Detect which cell encompasses the target text, then output its (x, y) center coordinate. 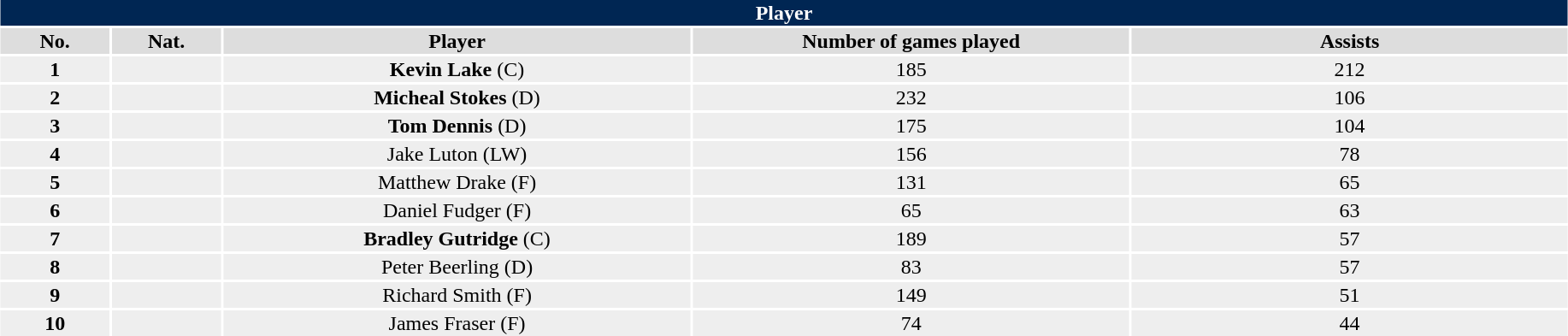
63 (1350, 210)
Daniel Fudger (F) (457, 210)
7 (55, 239)
Matthew Drake (F) (457, 182)
4 (55, 154)
185 (911, 69)
5 (55, 182)
Kevin Lake (C) (457, 69)
131 (911, 182)
Assists (1350, 41)
2 (55, 97)
James Fraser (F) (457, 323)
Bradley Gutridge (C) (457, 239)
149 (911, 295)
10 (55, 323)
9 (55, 295)
1 (55, 69)
8 (55, 267)
83 (911, 267)
104 (1350, 126)
6 (55, 210)
3 (55, 126)
175 (911, 126)
No. (55, 41)
Micheal Stokes (D) (457, 97)
Richard Smith (F) (457, 295)
Number of games played (911, 41)
51 (1350, 295)
Jake Luton (LW) (457, 154)
156 (911, 154)
212 (1350, 69)
232 (911, 97)
106 (1350, 97)
189 (911, 239)
Tom Dennis (D) (457, 126)
Nat. (166, 41)
44 (1350, 323)
74 (911, 323)
Peter Beerling (D) (457, 267)
78 (1350, 154)
